Output the (X, Y) coordinate of the center of the cell containing the given text.  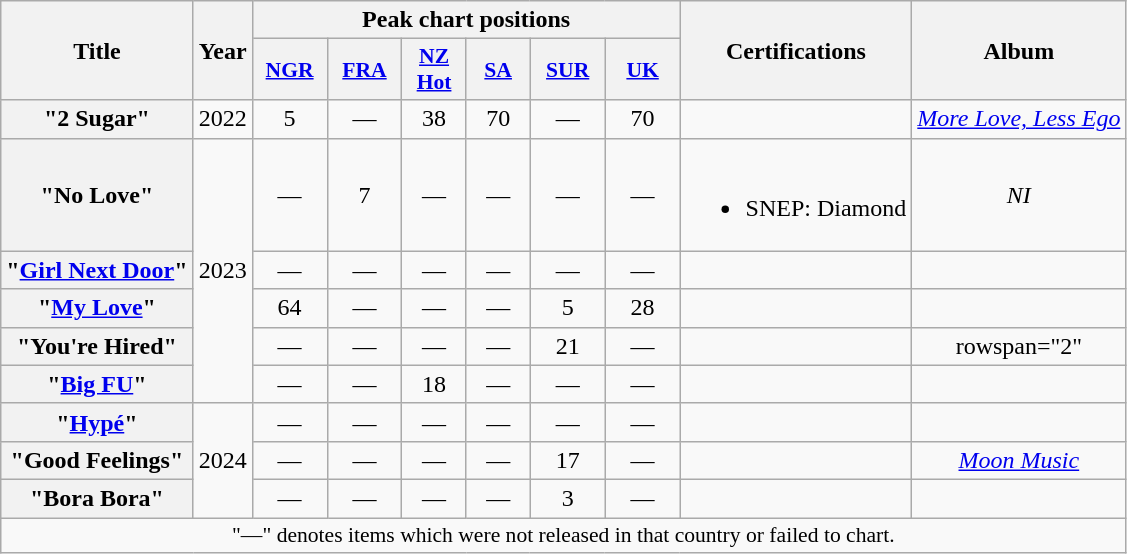
64 (290, 308)
3 (568, 498)
NGR (290, 70)
"—" denotes items which were not released in that country or failed to chart. (564, 536)
"My Love" (97, 308)
FRA (364, 70)
"No Love" (97, 194)
SNEP: Diamond (796, 194)
NZHot (434, 70)
17 (568, 460)
"Big FU" (97, 384)
"2 Sugar" (97, 119)
UK (642, 70)
"Good Feelings" (97, 460)
18 (434, 384)
21 (568, 346)
"Hypé" (97, 422)
28 (642, 308)
"Girl Next Door" (97, 270)
Peak chart positions (466, 20)
"Bora Bora" (97, 498)
Certifications (796, 50)
rowspan="2" (1019, 346)
2023 (222, 270)
Title (97, 50)
SUR (568, 70)
SA (498, 70)
Year (222, 50)
2022 (222, 119)
Moon Music (1019, 460)
More Love, Less Ego (1019, 119)
38 (434, 119)
Album (1019, 50)
2024 (222, 460)
7 (364, 194)
NI (1019, 194)
"You're Hired" (97, 346)
